Pinpoint the cell where the given text exists, returning its (x, y) midpoint coordinate. 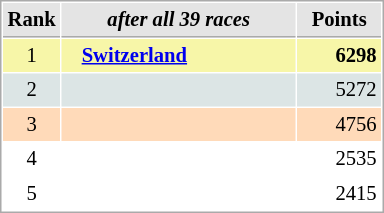
5 (32, 194)
5272 (339, 90)
4756 (339, 124)
1 (32, 56)
Points (339, 20)
3 (32, 124)
4 (32, 158)
2415 (339, 194)
Switzerland (179, 56)
Rank (32, 20)
2535 (339, 158)
6298 (339, 56)
after all 39 races (179, 20)
2 (32, 90)
